Output the (X, Y) coordinate of the center of the cell containing the given text.  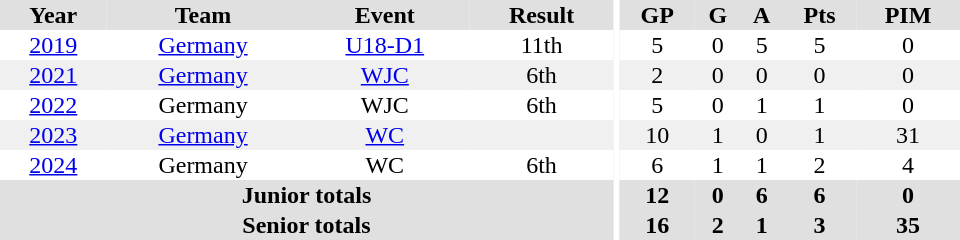
35 (908, 225)
GP (657, 15)
2022 (54, 105)
12 (657, 195)
A (762, 15)
2023 (54, 135)
Event (384, 15)
Result (542, 15)
Year (54, 15)
2021 (54, 75)
31 (908, 135)
PIM (908, 15)
Pts (820, 15)
2019 (54, 45)
G (718, 15)
11th (542, 45)
Junior totals (306, 195)
2024 (54, 165)
U18-D1 (384, 45)
4 (908, 165)
Senior totals (306, 225)
16 (657, 225)
3 (820, 225)
10 (657, 135)
Team (204, 15)
